From the cell containing the given text, extract its center point as [x, y] coordinate. 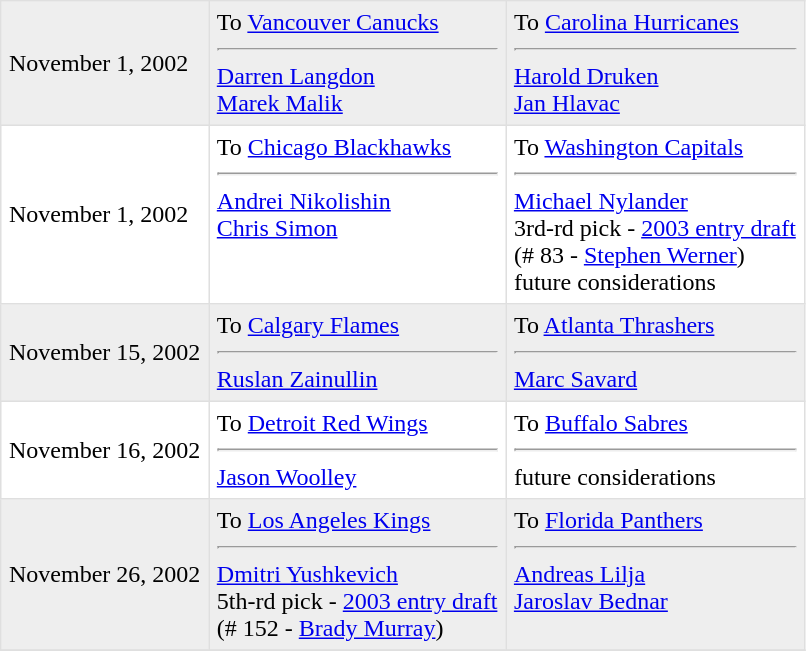
To Vancouver CanucksDarren LangdonMarek Malik [358, 63]
November 15, 2002 [105, 353]
To Calgary FlamesRuslan Zainullin [358, 353]
To Atlanta ThrashersMarc Savard [655, 353]
To Buffalo Sabresfuture considerations [655, 450]
To Florida PanthersAndreas LiljaJaroslav Bednar [655, 575]
To Carolina HurricanesHarold DrukenJan Hlavac [655, 63]
To Detroit Red WingsJason Woolley [358, 450]
November 16, 2002 [105, 450]
To Washington CapitalsMichael Nylander3rd-rd pick - 2003 entry draft(# 83 - Stephen Werner)future considerations [655, 214]
To Los Angeles KingsDmitri Yushkevich5th-rd pick - 2003 entry draft(# 152 - Brady Murray) [358, 575]
To Chicago BlackhawksAndrei NikolishinChris Simon [358, 214]
November 26, 2002 [105, 575]
